From the cell containing the given text, extract its center point as (x, y) coordinate. 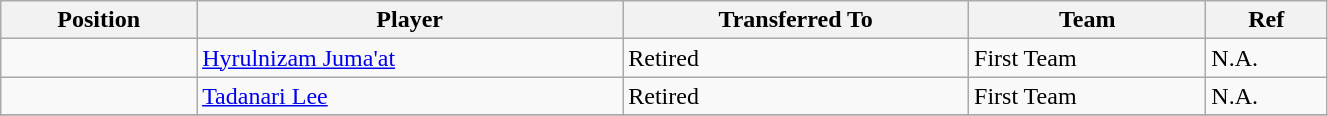
Team (1088, 20)
Hyrulnizam Juma'at (410, 58)
Position (99, 20)
Ref (1266, 20)
Player (410, 20)
Tadanari Lee (410, 96)
Transferred To (796, 20)
